Capture the cell that displays the provided text and extract its [X, Y] central coordinate. 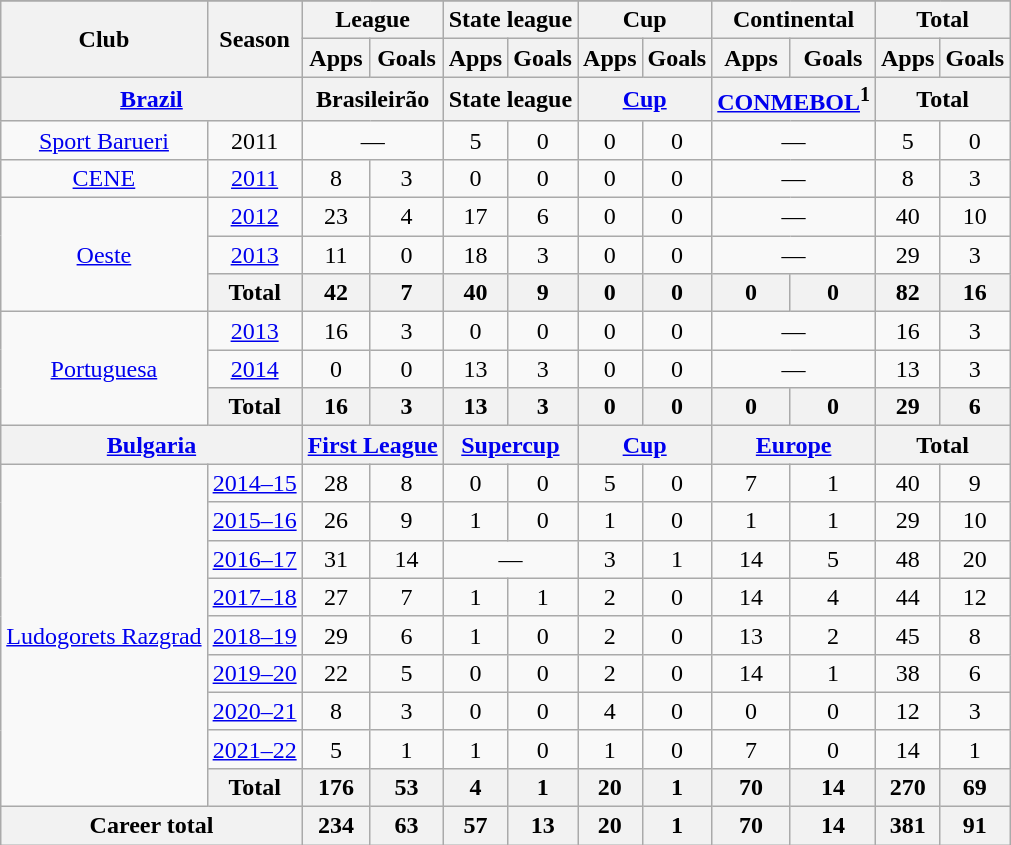
38 [908, 673]
2018–19 [254, 635]
63 [406, 826]
2016–17 [254, 559]
48 [908, 559]
Sport Barueri [104, 140]
CENE [104, 178]
27 [336, 597]
270 [908, 787]
Brazil [152, 100]
22 [336, 673]
Bulgaria [152, 445]
Career total [152, 826]
2012 [254, 217]
Oeste [104, 255]
League [372, 20]
2020–21 [254, 711]
2017–18 [254, 597]
2014–15 [254, 483]
17 [475, 217]
CONMEBOL1 [794, 100]
First League [372, 445]
45 [908, 635]
31 [336, 559]
2019–20 [254, 673]
Portuguesa [104, 369]
2014 [254, 369]
82 [908, 293]
Brasileirão [372, 100]
Europe [794, 445]
234 [336, 826]
57 [475, 826]
91 [975, 826]
26 [336, 521]
Club [104, 39]
11 [336, 255]
Ludogorets Razgrad [104, 636]
176 [336, 787]
42 [336, 293]
23 [336, 217]
18 [475, 255]
Supercup [510, 445]
44 [908, 597]
Continental [794, 20]
53 [406, 787]
28 [336, 483]
2015–16 [254, 521]
2021–22 [254, 749]
Season [254, 39]
69 [975, 787]
381 [908, 826]
